Search for the cell housing the specified text and yield its (x, y) center coordinate. 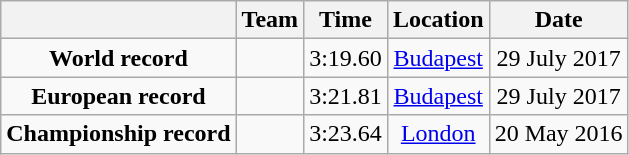
Location (438, 20)
Time (346, 20)
European record (118, 96)
Date (558, 20)
3:21.81 (346, 96)
London (438, 134)
20 May 2016 (558, 134)
3:19.60 (346, 58)
Championship record (118, 134)
Team (270, 20)
World record (118, 58)
3:23.64 (346, 134)
